Find where the given text appears and provide that cell's center as (x, y) coordinate. 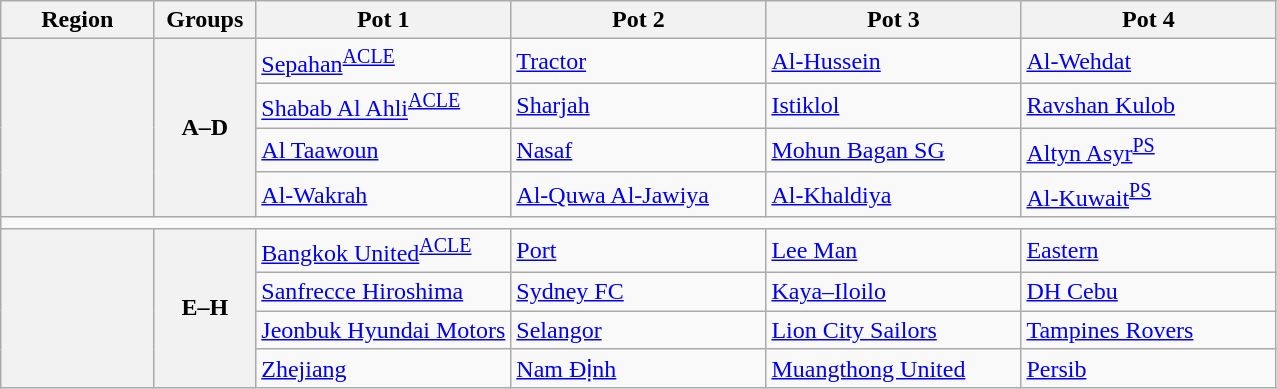
Selangor (638, 330)
SepahanACLE (384, 62)
Lee Man (894, 250)
Al-Hussein (894, 62)
Istiklol (894, 106)
Nam Định (638, 369)
Al-Wakrah (384, 194)
Kaya–Iloilo (894, 292)
Al-Wehdat (1148, 62)
Pot 4 (1148, 20)
Eastern (1148, 250)
Ravshan Kulob (1148, 106)
Al-KuwaitPS (1148, 194)
Bangkok UnitedACLE (384, 250)
Lion City Sailors (894, 330)
Zhejiang (384, 369)
Pot 1 (384, 20)
DH Cebu (1148, 292)
Jeonbuk Hyundai Motors (384, 330)
Pot 3 (894, 20)
Tractor (638, 62)
Muangthong United (894, 369)
Al-Khaldiya (894, 194)
Al-Quwa Al-Jawiya (638, 194)
A–D (205, 128)
Sharjah (638, 106)
Shabab Al AhliACLE (384, 106)
Nasaf (638, 150)
Altyn AsyrPS (1148, 150)
Region (78, 20)
Port (638, 250)
Al Taawoun (384, 150)
Groups (205, 20)
Sanfrecce Hiroshima (384, 292)
E–H (205, 308)
Sydney FC (638, 292)
Persib (1148, 369)
Pot 2 (638, 20)
Mohun Bagan SG (894, 150)
Tampines Rovers (1148, 330)
